Find where the given text appears and provide that cell's center as [x, y] coordinate. 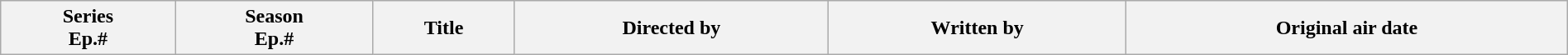
SeasonEp.# [275, 28]
Title [443, 28]
Original air date [1347, 28]
Directed by [672, 28]
Written by [978, 28]
SeriesEp.# [88, 28]
